Provide the [X, Y] coordinate of the cell's center where the given text is located.  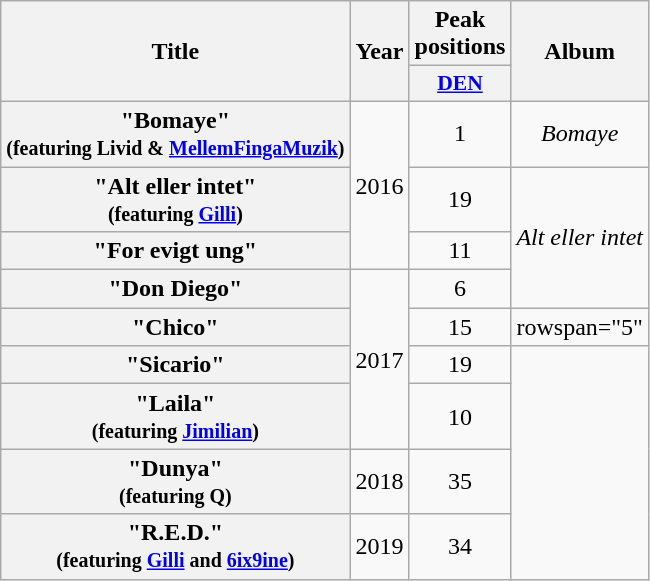
rowspan="5" [580, 327]
2016 [380, 185]
Album [580, 52]
Alt eller intet [580, 236]
"Dunya"(featuring Q) [176, 482]
2018 [380, 482]
2017 [380, 360]
"R.E.D."(featuring Gilli and 6ix9ine) [176, 546]
Peak positions [460, 34]
35 [460, 482]
15 [460, 327]
Bomaye [580, 134]
"Sicario" [176, 365]
"For evigt ung" [176, 251]
2019 [380, 546]
"Bomaye"(featuring Livid & MellemFingaMuzik) [176, 134]
Year [380, 52]
Title [176, 52]
1 [460, 134]
"Alt eller intet"(featuring Gilli) [176, 198]
34 [460, 546]
11 [460, 251]
10 [460, 416]
"Chico" [176, 327]
"Don Diego" [176, 289]
"Laila"(featuring Jimilian) [176, 416]
DEN [460, 84]
6 [460, 289]
